Locate the cell with the specified text and output its (X, Y) center coordinate. 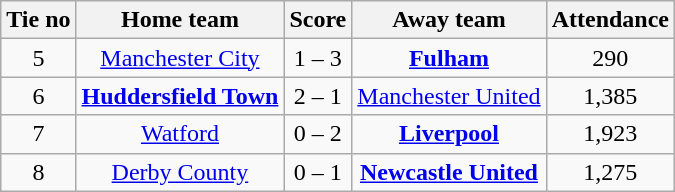
2 – 1 (318, 96)
Tie no (38, 20)
290 (610, 58)
Liverpool (449, 134)
1,275 (610, 172)
Attendance (610, 20)
0 – 2 (318, 134)
Away team (449, 20)
5 (38, 58)
Manchester City (180, 58)
1,385 (610, 96)
7 (38, 134)
8 (38, 172)
Derby County (180, 172)
6 (38, 96)
Newcastle United (449, 172)
0 – 1 (318, 172)
Fulham (449, 58)
1,923 (610, 134)
1 – 3 (318, 58)
Score (318, 20)
Watford (180, 134)
Manchester United (449, 96)
Huddersfield Town (180, 96)
Home team (180, 20)
